Locate the cell with the specified text and output its [X, Y] center coordinate. 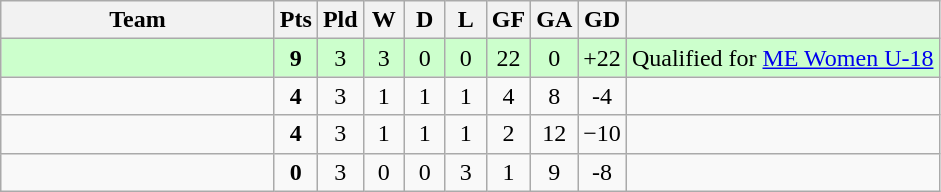
-8 [602, 172]
22 [508, 58]
W [384, 20]
+22 [602, 58]
GF [508, 20]
12 [554, 134]
2 [508, 134]
Pld [340, 20]
L [466, 20]
-4 [602, 96]
GD [602, 20]
GA [554, 20]
−10 [602, 134]
D [424, 20]
Qualified for ME Women U-18 [782, 58]
Team [138, 20]
8 [554, 96]
Pts [296, 20]
